Find where the given text appears and provide that cell's center as (x, y) coordinate. 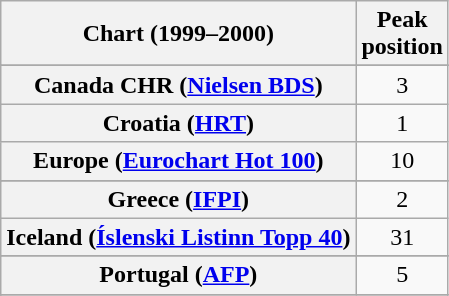
Europe (Eurochart Hot 100) (178, 161)
10 (402, 161)
2 (402, 199)
Greece (IFPI) (178, 199)
31 (402, 237)
Canada CHR (Nielsen BDS) (178, 85)
1 (402, 123)
Iceland (Íslenski Listinn Topp 40) (178, 237)
Croatia (HRT) (178, 123)
Chart (1999–2000) (178, 34)
5 (402, 275)
Portugal (AFP) (178, 275)
Peakposition (402, 34)
3 (402, 85)
